Pinpoint the cell where the given text exists, returning its [X, Y] midpoint coordinate. 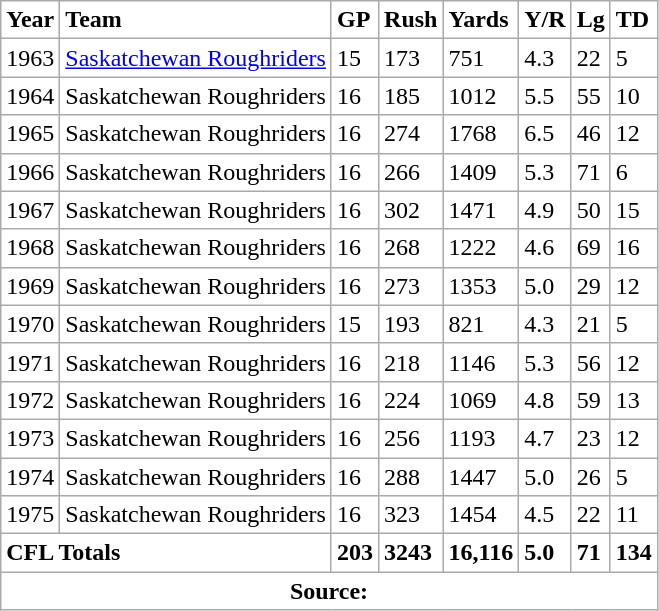
1975 [30, 515]
5.5 [545, 96]
23 [590, 438]
Year [30, 20]
16,116 [481, 553]
Yards [481, 20]
193 [411, 324]
29 [590, 286]
1964 [30, 96]
266 [411, 172]
274 [411, 134]
218 [411, 362]
Source: [330, 591]
268 [411, 248]
288 [411, 477]
1966 [30, 172]
59 [590, 400]
1193 [481, 438]
4.9 [545, 210]
1353 [481, 286]
GP [354, 20]
10 [634, 96]
821 [481, 324]
302 [411, 210]
1968 [30, 248]
1146 [481, 362]
1409 [481, 172]
11 [634, 515]
1012 [481, 96]
6 [634, 172]
3243 [411, 553]
Y/R [545, 20]
1768 [481, 134]
1447 [481, 477]
751 [481, 58]
4.8 [545, 400]
Team [196, 20]
1974 [30, 477]
1069 [481, 400]
185 [411, 96]
1969 [30, 286]
6.5 [545, 134]
273 [411, 286]
Lg [590, 20]
1971 [30, 362]
134 [634, 553]
173 [411, 58]
323 [411, 515]
46 [590, 134]
4.5 [545, 515]
1967 [30, 210]
26 [590, 477]
1471 [481, 210]
21 [590, 324]
1972 [30, 400]
55 [590, 96]
CFL Totals [166, 553]
4.7 [545, 438]
Rush [411, 20]
1973 [30, 438]
50 [590, 210]
1965 [30, 134]
4.6 [545, 248]
256 [411, 438]
TD [634, 20]
13 [634, 400]
1963 [30, 58]
203 [354, 553]
1970 [30, 324]
69 [590, 248]
1222 [481, 248]
56 [590, 362]
1454 [481, 515]
224 [411, 400]
